Locate the cell with the specified text and output its [x, y] center coordinate. 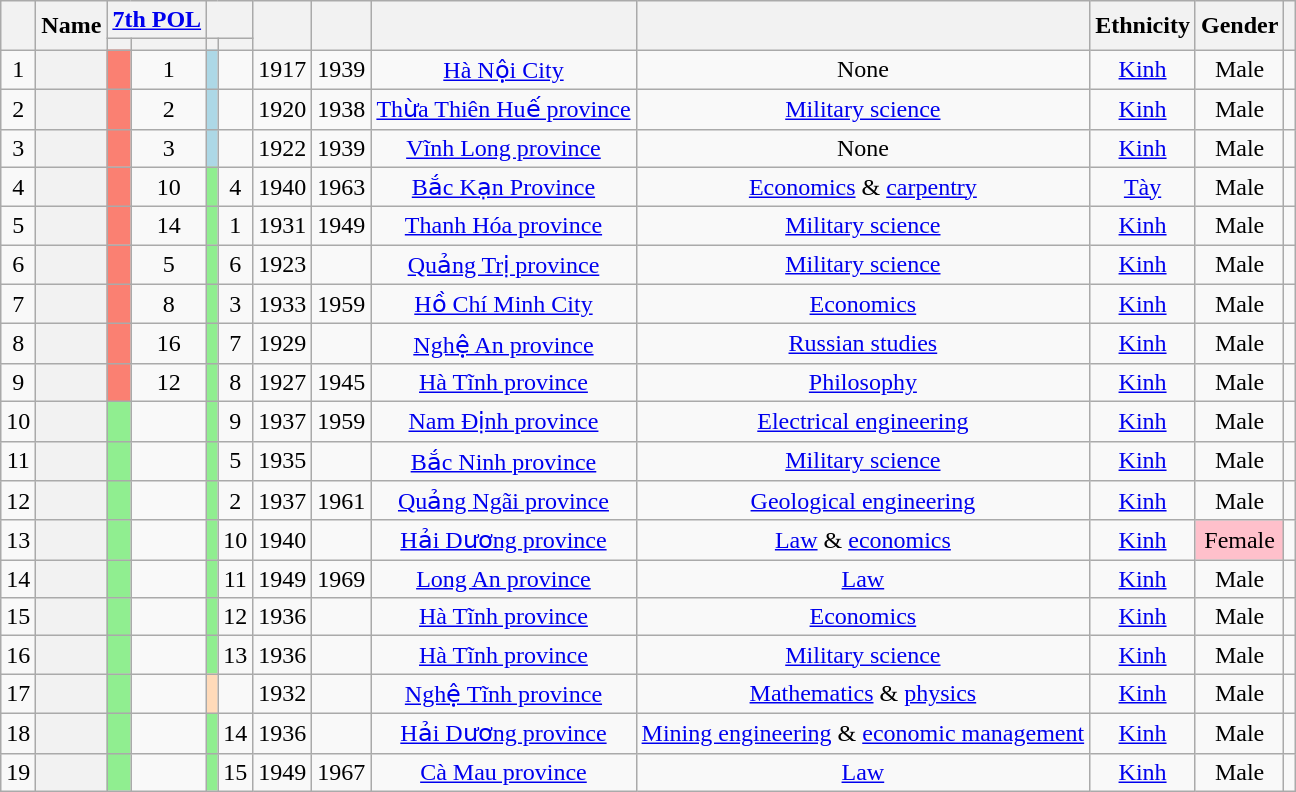
Bắc Ninh province [504, 461]
Quảng Trị province [504, 265]
Mathematics & physics [863, 694]
7th POL [157, 20]
Bắc Kạn Province [504, 187]
Hồ Chí Minh City [504, 304]
1931 [282, 226]
Mining engineering & economic management [863, 733]
1929 [282, 344]
1935 [282, 461]
Economics & carpentry [863, 187]
Thanh Hóa province [504, 226]
1945 [342, 382]
1967 [342, 772]
Name [72, 26]
1917 [282, 70]
Gender [1239, 26]
18 [18, 733]
Thừa Thiên Huế province [504, 109]
1933 [282, 304]
1923 [282, 265]
Russian studies [863, 344]
Cà Mau province [504, 772]
Philosophy [863, 382]
1932 [282, 694]
1963 [342, 187]
Nghệ An province [504, 344]
Hà Nội City [504, 70]
17 [18, 694]
Ethnicity [1143, 26]
Electrical engineering [863, 421]
Tày [1143, 187]
Long An province [504, 579]
Quảng Ngãi province [504, 501]
1961 [342, 501]
Law & economics [863, 540]
1920 [282, 109]
Geological engineering [863, 501]
1938 [342, 109]
1927 [282, 382]
Female [1239, 540]
Vĩnh Long province [504, 148]
1922 [282, 148]
1969 [342, 579]
19 [18, 772]
Nam Định province [504, 421]
Nghệ Tĩnh province [504, 694]
